Return the (X, Y) coordinate for the center point of the cell that contains the specified text.  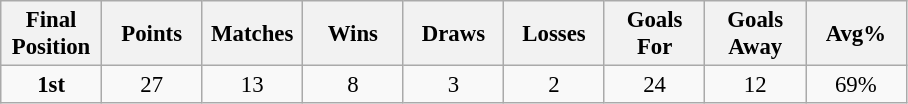
Goals Away (756, 34)
27 (152, 85)
69% (856, 85)
Goals For (654, 34)
8 (354, 85)
13 (252, 85)
Losses (554, 34)
Wins (354, 34)
2 (554, 85)
Points (152, 34)
Draws (454, 34)
24 (654, 85)
Final Position (52, 34)
12 (756, 85)
1st (52, 85)
Matches (252, 34)
3 (454, 85)
Avg% (856, 34)
